For the text-containing cell, return its midpoint in (X, Y) coordinate format. 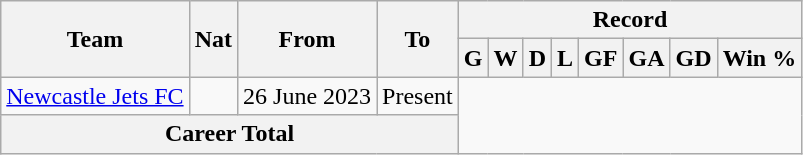
D (537, 58)
Newcastle Jets FC (95, 96)
L (566, 58)
W (506, 58)
GF (601, 58)
Career Total (230, 134)
Record (630, 20)
To (418, 39)
26 June 2023 (308, 96)
Team (95, 39)
GD (694, 58)
G (473, 58)
Win % (760, 58)
Nat (213, 39)
GA (646, 58)
From (308, 39)
Present (418, 96)
